Capture the cell that displays the provided text and extract its [x, y] central coordinate. 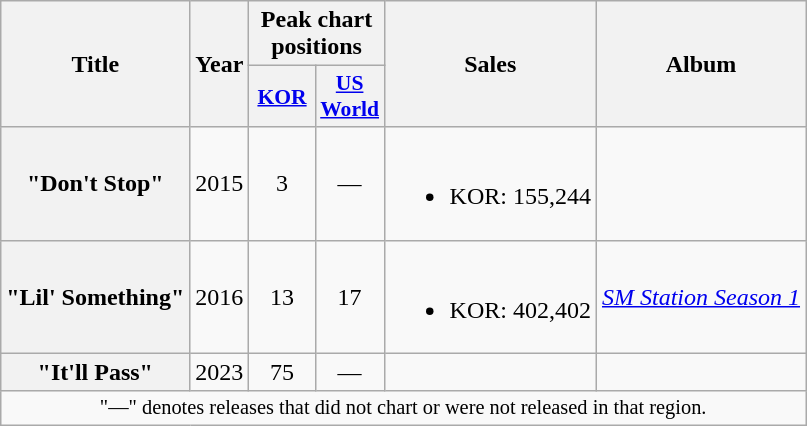
17 [350, 296]
75 [282, 372]
"Don't Stop" [96, 184]
"It'll Pass" [96, 372]
Title [96, 64]
KOR: 155,244 [490, 184]
3 [282, 184]
Album [700, 64]
Sales [490, 64]
"—" denotes releases that did not chart or were not released in that region. [404, 408]
13 [282, 296]
Peak chartpositions [316, 34]
SM Station Season 1 [700, 296]
Year [220, 64]
KOR [282, 96]
KOR: 402,402 [490, 296]
"Lil' Something" [96, 296]
2015 [220, 184]
USWorld [350, 96]
2023 [220, 372]
2016 [220, 296]
